Return [X, Y] of the center of cell containing provided text 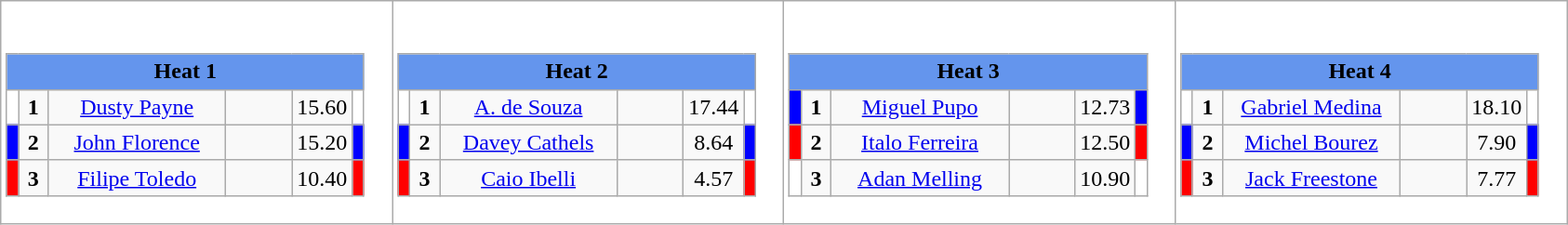
John Florence [138, 142]
10.40 [322, 178]
Filipe Toledo [138, 178]
Heat 3 1 Miguel Pupo 12.73 2 Italo Ferreira 12.50 3 Adan Melling 10.90 [980, 112]
8.64 [714, 142]
18.10 [1497, 107]
15.20 [322, 142]
7.90 [1497, 142]
12.50 [1105, 142]
12.73 [1105, 107]
Heat 2 [577, 72]
15.60 [322, 107]
Jack Freestone [1311, 178]
Heat 2 1 A. de Souza 17.44 2 Davey Cathels 8.64 3 Caio Ibelli 4.57 [588, 112]
Caio Ibelli [528, 178]
Gabriel Medina [1311, 107]
Heat 1 1 Dusty Payne 15.60 2 John Florence 15.20 3 Filipe Toledo 10.40 [197, 112]
Heat 4 [1360, 72]
Adan Melling [921, 178]
Michel Bourez [1311, 142]
Miguel Pupo [921, 107]
Davey Cathels [528, 142]
A. de Souza [528, 107]
Dusty Payne [138, 107]
Italo Ferreira [921, 142]
7.77 [1497, 178]
17.44 [714, 107]
Heat 1 [185, 72]
10.90 [1105, 178]
4.57 [714, 178]
Heat 4 1 Gabriel Medina 18.10 2 Michel Bourez 7.90 3 Jack Freestone 7.77 [1371, 112]
Heat 3 [968, 72]
